Determine the [x, y] coordinate at the center of the cell enclosing the given text.  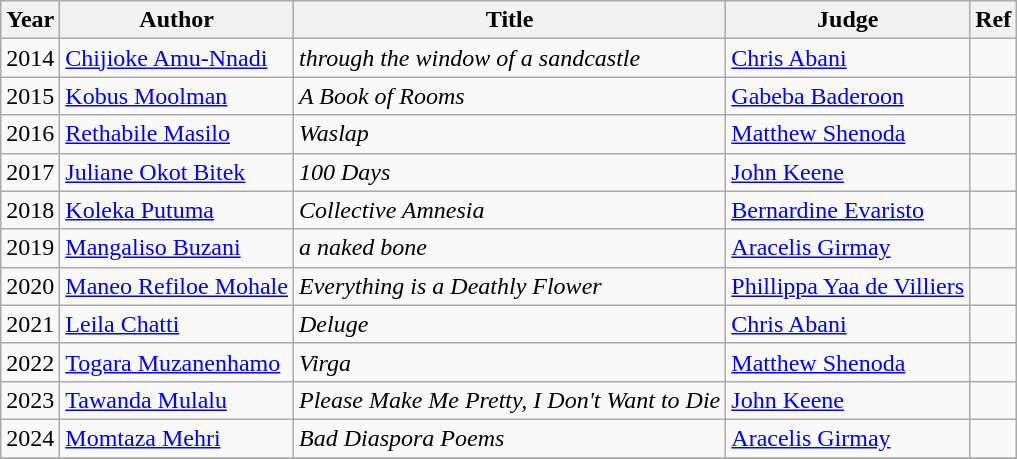
2017 [30, 172]
Judge [848, 20]
Ref [994, 20]
Kobus Moolman [177, 96]
Bernardine Evaristo [848, 210]
Bad Diaspora Poems [509, 438]
Gabeba Baderoon [848, 96]
Mangaliso Buzani [177, 248]
2019 [30, 248]
2014 [30, 58]
Togara Muzanenhamo [177, 362]
Chijioke Amu-Nnadi [177, 58]
A Book of Rooms [509, 96]
Title [509, 20]
a naked bone [509, 248]
2020 [30, 286]
Everything is a Deathly Flower [509, 286]
Juliane Okot Bitek [177, 172]
Phillippa Yaa de Villiers [848, 286]
100 Days [509, 172]
2023 [30, 400]
Tawanda Mulalu [177, 400]
through the window of a sandcastle [509, 58]
2018 [30, 210]
2015 [30, 96]
Momtaza Mehri [177, 438]
Rethabile Masilo [177, 134]
Author [177, 20]
2021 [30, 324]
Maneo Refiloe Mohale [177, 286]
2022 [30, 362]
Deluge [509, 324]
Year [30, 20]
Waslap [509, 134]
Koleka Putuma [177, 210]
Virga [509, 362]
2016 [30, 134]
Please Make Me Pretty, I Don't Want to Die [509, 400]
Collective Amnesia [509, 210]
Leila Chatti [177, 324]
2024 [30, 438]
